Search for the cell housing the specified text and yield its (X, Y) center coordinate. 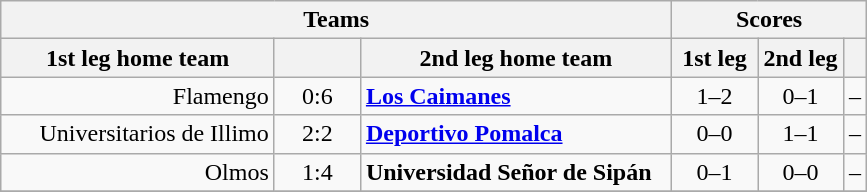
Olmos (138, 172)
1:4 (317, 172)
0:6 (317, 96)
1st leg home team (138, 58)
2:2 (317, 134)
Flamengo (138, 96)
Scores (768, 20)
Los Caimanes (516, 96)
Universidad Señor de Sipán (516, 172)
Deportivo Pomalca (516, 134)
2nd leg (801, 58)
2nd leg home team (516, 58)
1st leg (714, 58)
Teams (336, 20)
1–1 (801, 134)
1–2 (714, 96)
Universitarios de Illimo (138, 134)
